Identify which cell holds the provided text, then report its (x, y) central coordinate. 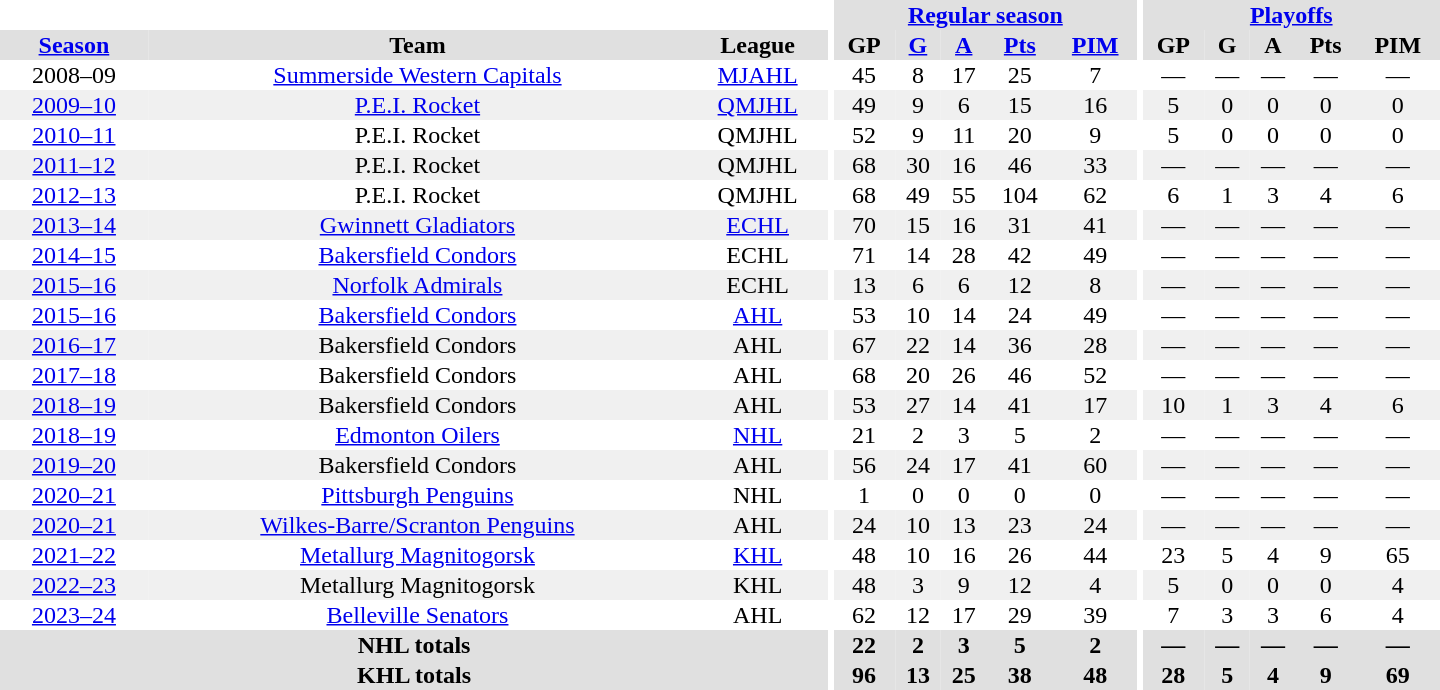
2019–20 (74, 465)
30 (918, 165)
29 (1020, 615)
2017–18 (74, 375)
2011–12 (74, 165)
Summerside Western Capitals (418, 75)
Regular season (985, 15)
69 (1398, 675)
Team (418, 45)
21 (864, 435)
2023–24 (74, 615)
Pittsburgh Penguins (418, 495)
104 (1020, 195)
60 (1095, 465)
KHL totals (414, 675)
League (758, 45)
Edmonton Oilers (418, 435)
36 (1020, 345)
96 (864, 675)
NHL totals (414, 645)
Season (74, 45)
39 (1095, 615)
70 (864, 225)
2022–23 (74, 585)
55 (964, 195)
27 (918, 405)
31 (1020, 225)
38 (1020, 675)
45 (864, 75)
65 (1398, 555)
2009–10 (74, 105)
MJAHL (758, 75)
67 (864, 345)
Norfolk Admirals (418, 285)
71 (864, 255)
56 (864, 465)
11 (964, 135)
Wilkes-Barre/Scranton Penguins (418, 525)
Belleville Senators (418, 615)
2012–13 (74, 195)
Gwinnett Gladiators (418, 225)
33 (1095, 165)
44 (1095, 555)
2014–15 (74, 255)
2016–17 (74, 345)
Playoffs (1291, 15)
2010–11 (74, 135)
42 (1020, 255)
2021–22 (74, 555)
2008–09 (74, 75)
2013–14 (74, 225)
